Output the (X, Y) coordinate of the center of the cell containing the given text.  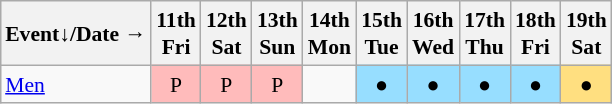
18thFri (536, 33)
Men (76, 84)
15thTue (382, 33)
16thWed (433, 33)
19thSat (586, 33)
14thMon (330, 33)
12thSat (226, 33)
11thFri (176, 33)
17thThu (484, 33)
13thSun (278, 33)
Event↓/Date → (76, 33)
